Locate the cell with the specified text and output its [x, y] center coordinate. 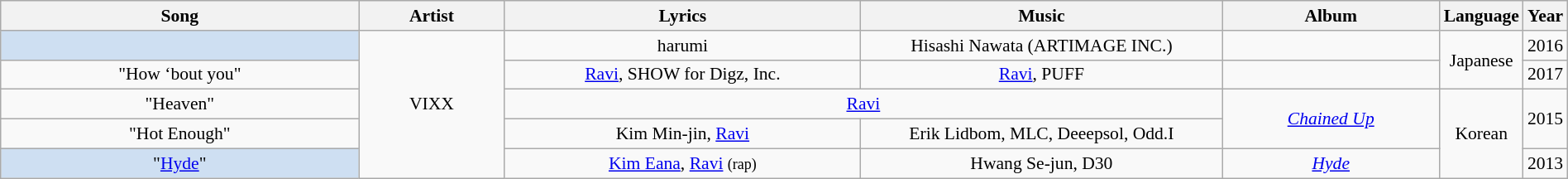
Erik Lidbom, MLC, Deeepsol, Odd.I [1042, 133]
Hyde [1331, 163]
Lyrics [683, 16]
Song [180, 16]
Kim Min-jin, Ravi [683, 133]
VIXX [432, 104]
Hisashi Nawata (ARTIMAGE INC.) [1042, 45]
Language [1482, 16]
Kim Eana, Ravi (rap) [683, 163]
Artist [432, 16]
Korean [1482, 134]
2013 [1545, 163]
Year [1545, 16]
2015 [1545, 119]
2017 [1545, 75]
Ravi [863, 104]
Hwang Se-jun, D30 [1042, 163]
Chained Up [1331, 119]
2016 [1545, 45]
Ravi, PUFF [1042, 75]
"Heaven" [180, 104]
"How ‘bout you" [180, 75]
Ravi, SHOW for Digz, Inc. [683, 75]
harumi [683, 45]
"Hyde" [180, 163]
"Hot Enough" [180, 133]
Music [1042, 16]
Album [1331, 16]
Japanese [1482, 60]
